Provide the (X, Y) coordinate of the cell's center where the given text is located.  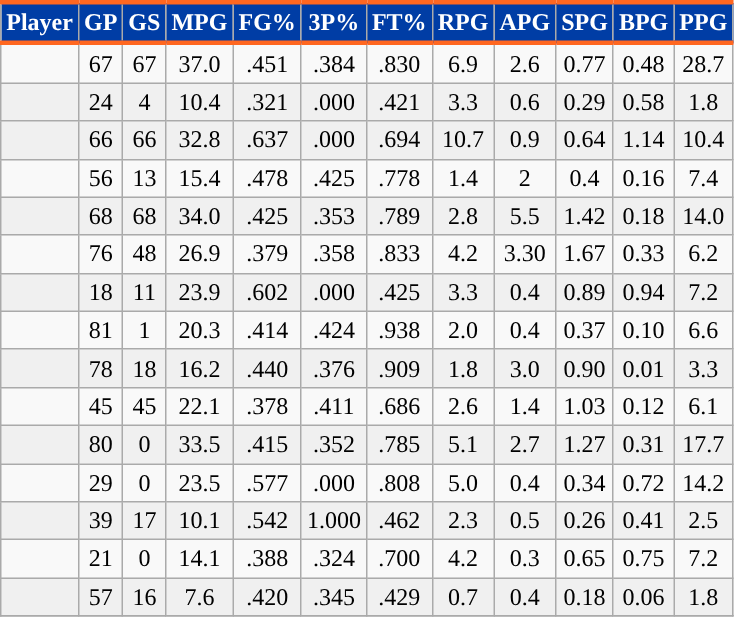
0.9 (525, 140)
.602 (267, 292)
.379 (267, 254)
21 (100, 559)
1.27 (585, 444)
17 (144, 521)
Player (40, 22)
17.7 (704, 444)
26.9 (200, 254)
0.64 (585, 140)
0.33 (643, 254)
0.58 (643, 102)
1.000 (334, 521)
7.6 (200, 597)
0.06 (643, 597)
5.0 (463, 483)
FG% (267, 22)
0.94 (643, 292)
0.72 (643, 483)
.440 (267, 368)
80 (100, 444)
10.1 (200, 521)
2 (525, 178)
.830 (399, 63)
.909 (399, 368)
FT% (399, 22)
.411 (334, 406)
.358 (334, 254)
.429 (399, 597)
1 (144, 330)
.462 (399, 521)
.833 (399, 254)
14.1 (200, 559)
0.01 (643, 368)
.420 (267, 597)
0.41 (643, 521)
0.77 (585, 63)
6.9 (463, 63)
7.4 (704, 178)
23.5 (200, 483)
16 (144, 597)
78 (100, 368)
39 (100, 521)
81 (100, 330)
.378 (267, 406)
10.7 (463, 140)
0.26 (585, 521)
37.0 (200, 63)
.478 (267, 178)
34.0 (200, 216)
.388 (267, 559)
5.5 (525, 216)
0.48 (643, 63)
0.37 (585, 330)
0.3 (525, 559)
6.1 (704, 406)
0.90 (585, 368)
.421 (399, 102)
3.0 (525, 368)
16.2 (200, 368)
14.0 (704, 216)
.376 (334, 368)
.577 (267, 483)
24 (100, 102)
1.67 (585, 254)
2.0 (463, 330)
.321 (267, 102)
GP (100, 22)
2.7 (525, 444)
0.7 (463, 597)
15.4 (200, 178)
2.5 (704, 521)
48 (144, 254)
28.7 (704, 63)
14.2 (704, 483)
29 (100, 483)
.424 (334, 330)
.542 (267, 521)
APG (525, 22)
20.3 (200, 330)
6.6 (704, 330)
1.14 (643, 140)
1.42 (585, 216)
.785 (399, 444)
.789 (399, 216)
.451 (267, 63)
.694 (399, 140)
0.29 (585, 102)
0.31 (643, 444)
22.1 (200, 406)
0.16 (643, 178)
2.3 (463, 521)
BPG (643, 22)
0.75 (643, 559)
SPG (585, 22)
.700 (399, 559)
MPG (200, 22)
.414 (267, 330)
33.5 (200, 444)
4 (144, 102)
0.12 (643, 406)
57 (100, 597)
GS (144, 22)
56 (100, 178)
.938 (399, 330)
0.5 (525, 521)
0.34 (585, 483)
76 (100, 254)
.384 (334, 63)
3P% (334, 22)
0.10 (643, 330)
.415 (267, 444)
.778 (399, 178)
.808 (399, 483)
1.03 (585, 406)
13 (144, 178)
2.8 (463, 216)
3.30 (525, 254)
.352 (334, 444)
23.9 (200, 292)
6.2 (704, 254)
.686 (399, 406)
32.8 (200, 140)
PPG (704, 22)
.324 (334, 559)
.637 (267, 140)
.345 (334, 597)
0.65 (585, 559)
5.1 (463, 444)
11 (144, 292)
0.6 (525, 102)
RPG (463, 22)
.353 (334, 216)
0.89 (585, 292)
